Extract the (x, y) coordinate from the center of the cell holding the provided text.  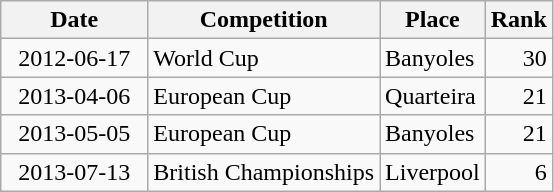
2013-05-05 (74, 134)
Competition (264, 20)
2012-06-17 (74, 58)
2013-04-06 (74, 96)
2013-07-13 (74, 172)
British Championships (264, 172)
30 (518, 58)
Date (74, 20)
Liverpool (433, 172)
Rank (518, 20)
6 (518, 172)
Quarteira (433, 96)
Place (433, 20)
World Cup (264, 58)
